Identify which cell holds the provided text, then report its [x, y] central coordinate. 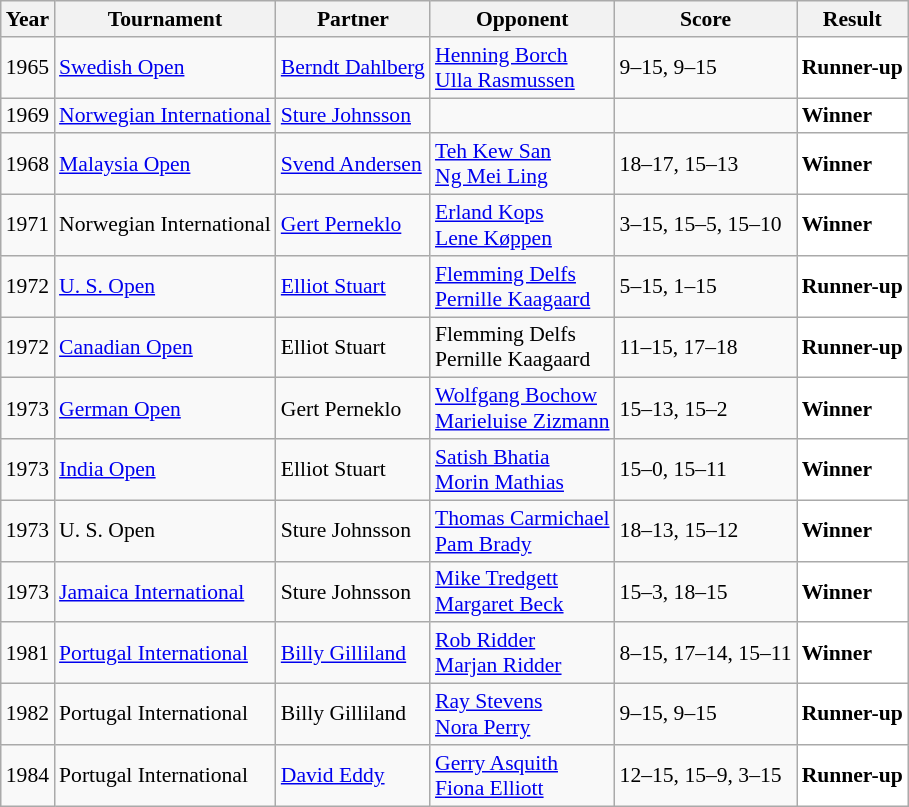
David Eddy [353, 776]
India Open [165, 470]
Year [28, 19]
15–0, 15–11 [706, 470]
German Open [165, 408]
Svend Andersen [353, 164]
Partner [353, 19]
Berndt Dahlberg [353, 68]
12–15, 15–9, 3–15 [706, 776]
15–13, 15–2 [706, 408]
1971 [28, 226]
Result [852, 19]
Tournament [165, 19]
18–13, 15–12 [706, 530]
Teh Kew San Ng Mei Ling [522, 164]
11–15, 17–18 [706, 348]
Rob Ridder Marjan Ridder [522, 654]
5–15, 1–15 [706, 286]
Ray Stevens Nora Perry [522, 714]
Opponent [522, 19]
Henning Borch Ulla Rasmussen [522, 68]
1982 [28, 714]
Swedish Open [165, 68]
1965 [28, 68]
18–17, 15–13 [706, 164]
8–15, 17–14, 15–11 [706, 654]
Wolfgang Bochow Marieluise Zizmann [522, 408]
Score [706, 19]
1984 [28, 776]
1981 [28, 654]
Gerry Asquith Fiona Elliott [522, 776]
1968 [28, 164]
Erland Kops Lene Køppen [522, 226]
1969 [28, 116]
Satish Bhatia Morin Mathias [522, 470]
Canadian Open [165, 348]
Malaysia Open [165, 164]
3–15, 15–5, 15–10 [706, 226]
Thomas Carmichael Pam Brady [522, 530]
Mike Tredgett Margaret Beck [522, 592]
15–3, 18–15 [706, 592]
Jamaica International [165, 592]
